Determine the (x, y) coordinate at the center of the cell enclosing the given text.  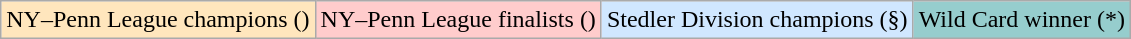
NY–Penn League finalists () (458, 20)
Wild Card winner (*) (1022, 20)
NY–Penn League champions () (158, 20)
Stedler Division champions (§) (757, 20)
